Locate the cell with the specified text and output its [x, y] center coordinate. 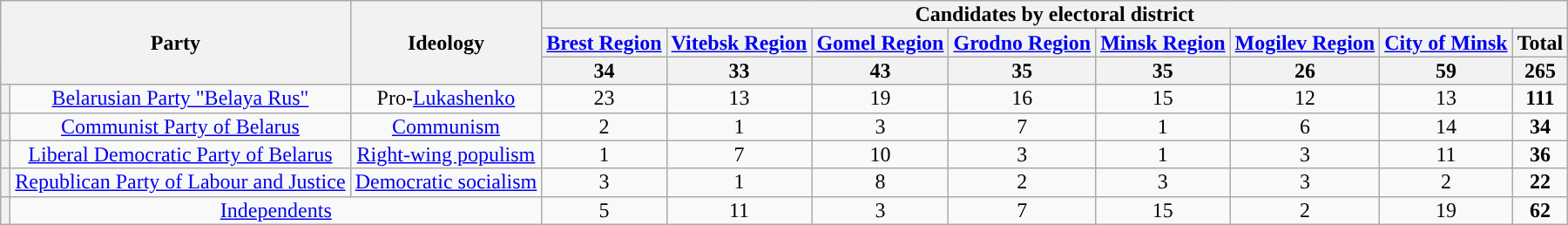
26 [1305, 71]
6 [1305, 126]
14 [1446, 126]
62 [1540, 210]
Democratic socialism [446, 182]
5 [605, 210]
10 [880, 154]
City of Minsk [1446, 43]
Party [176, 43]
22 [1540, 182]
Pro-Lukashenko [446, 99]
Minsk Region [1163, 43]
Grodno Region [1023, 43]
33 [739, 71]
23 [605, 99]
Ideology [446, 43]
Republican Party of Labour and Justice [180, 182]
Candidates by electoral district [1055, 15]
12 [1305, 99]
Brest Region [605, 43]
Liberal Democratic Party of Belarus [180, 154]
59 [1446, 71]
111 [1540, 99]
16 [1023, 99]
43 [880, 71]
Right-wing populism [446, 154]
8 [880, 182]
265 [1540, 71]
Total [1540, 43]
Mogilev Region [1305, 43]
Vitebsk Region [739, 43]
Communist Party of Belarus [180, 126]
Belarusian Party "Belaya Rus" [180, 99]
Gomel Region [880, 43]
Communism [446, 126]
Independents [276, 210]
36 [1540, 154]
